Output the (X, Y) coordinate of the center of the cell containing the given text.  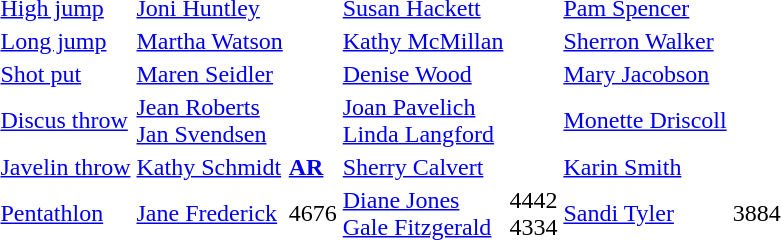
Kathy McMillan (423, 41)
Sherry Calvert (423, 167)
Mary Jacobson (645, 74)
Kathy Schmidt (210, 167)
Denise Wood (423, 74)
Maren Seidler (210, 74)
Sherron Walker (645, 41)
Karin Smith (645, 167)
Joan Pavelich Linda Langford (423, 120)
AR (312, 167)
Monette Driscoll (645, 120)
Martha Watson (210, 41)
Jean Roberts Jan Svendsen (210, 120)
